Scan for the cell matching the given text and deliver its (X, Y) coordinate at center. 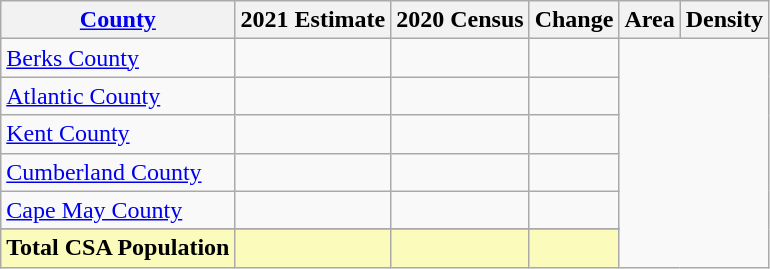
Density (724, 20)
Atlantic County (118, 96)
Kent County (118, 134)
Change (574, 20)
County (118, 20)
Cape May County (118, 210)
Area (650, 20)
2020 Census (460, 20)
Berks County (118, 58)
Total CSA Population (118, 248)
2021 Estimate (313, 20)
Cumberland County (118, 172)
